Return [X, Y] of the center of cell containing provided text 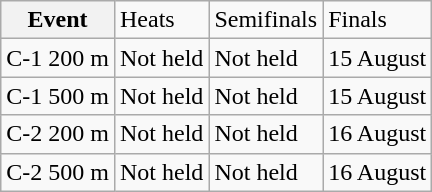
Semifinals [266, 20]
C-1 500 m [58, 96]
C-2 500 m [58, 172]
Heats [161, 20]
Finals [378, 20]
C-2 200 m [58, 134]
Event [58, 20]
C-1 200 m [58, 58]
